Search for the cell housing the specified text and yield its (x, y) center coordinate. 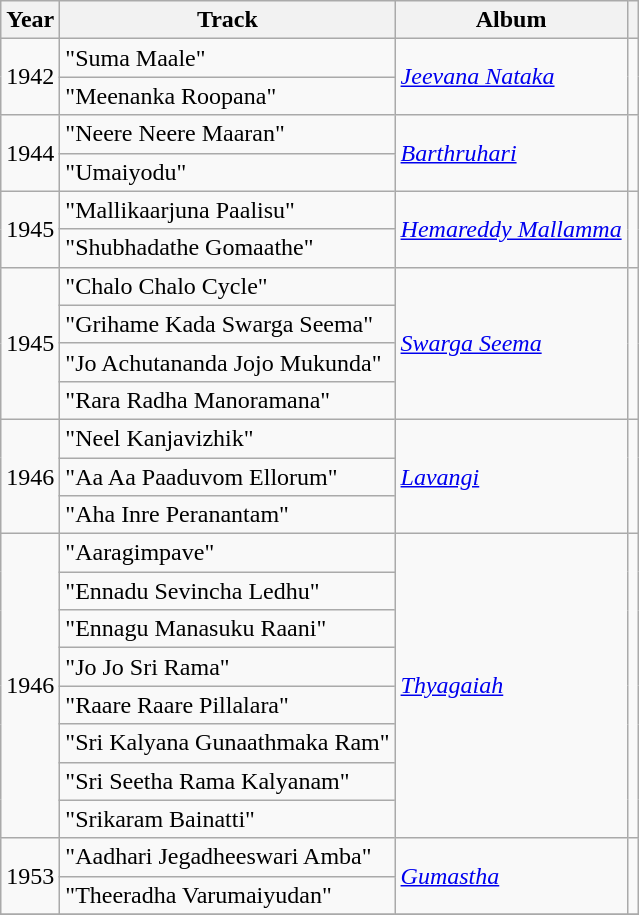
"Jo Achutananda Jojo Mukunda" (228, 362)
"Jo Jo Sri Rama" (228, 667)
"Neel Kanjavizhik" (228, 438)
Album (511, 20)
"Sri Kalyana Gunaathmaka Ram" (228, 743)
Track (228, 20)
"Meenanka Roopana" (228, 96)
"Aadhari Jegadheeswari Amba" (228, 857)
"Rara Radha Manoramana" (228, 400)
Gumastha (511, 876)
1953 (30, 876)
"Neere Neere Maaran" (228, 134)
Hemareddy Mallamma (511, 229)
1942 (30, 77)
"Chalo Chalo Cycle" (228, 286)
"Grihame Kada Swarga Seema" (228, 324)
1944 (30, 153)
"Shubhadathe Gomaathe" (228, 248)
Jeevana Nataka (511, 77)
"Suma Maale" (228, 58)
"Ennadu Sevincha Ledhu" (228, 591)
"Mallikaarjuna Paalisu" (228, 210)
Lavangi (511, 476)
"Umaiyodu" (228, 172)
"Aa Aa Paaduvom Ellorum" (228, 477)
"Ennagu Manasuku Raani" (228, 629)
"Theeradha Varumaiyudan" (228, 895)
Thyagaiah (511, 686)
"Aha Inre Peranantam" (228, 515)
Barthruhari (511, 153)
Swarga Seema (511, 343)
Year (30, 20)
"Sri Seetha Rama Kalyanam" (228, 781)
"Raare Raare Pillalara" (228, 705)
"Srikaram Bainatti" (228, 819)
"Aaragimpave" (228, 553)
